From the cell containing the given text, extract its center point as (X, Y) coordinate. 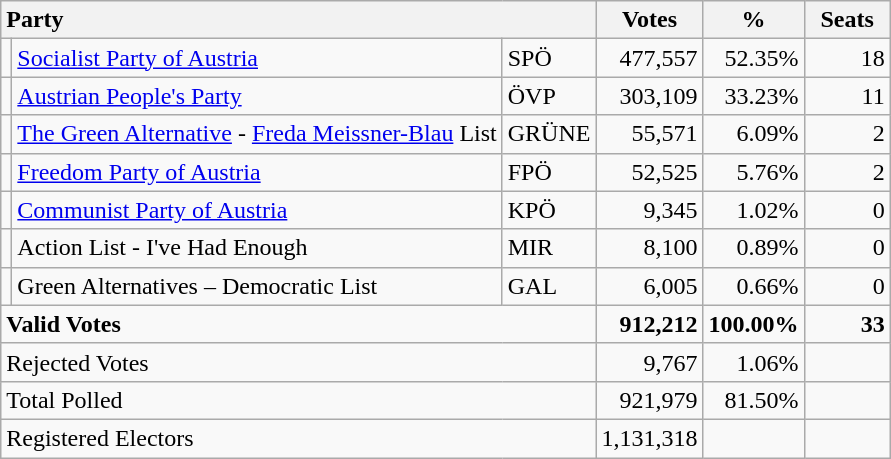
52.35% (754, 58)
ÖVP (549, 96)
Action List - I've Had Enough (257, 248)
Total Polled (298, 400)
1,131,318 (650, 438)
The Green Alternative - Freda Meissner-Blau List (257, 134)
55,571 (650, 134)
GAL (549, 286)
9,767 (650, 362)
% (754, 20)
921,979 (650, 400)
Party (298, 20)
Socialist Party of Austria (257, 58)
GRÜNE (549, 134)
5.76% (754, 172)
1.06% (754, 362)
SPÖ (549, 58)
18 (847, 58)
11 (847, 96)
Freedom Party of Austria (257, 172)
100.00% (754, 324)
Green Alternatives – Democratic List (257, 286)
Votes (650, 20)
0.89% (754, 248)
FPÖ (549, 172)
KPÖ (549, 210)
6.09% (754, 134)
Registered Electors (298, 438)
477,557 (650, 58)
9,345 (650, 210)
81.50% (754, 400)
Rejected Votes (298, 362)
Seats (847, 20)
8,100 (650, 248)
1.02% (754, 210)
33 (847, 324)
Valid Votes (298, 324)
6,005 (650, 286)
52,525 (650, 172)
Communist Party of Austria (257, 210)
0.66% (754, 286)
912,212 (650, 324)
Austrian People's Party (257, 96)
33.23% (754, 96)
303,109 (650, 96)
MIR (549, 248)
